From the cell containing the given text, extract its center point as (X, Y) coordinate. 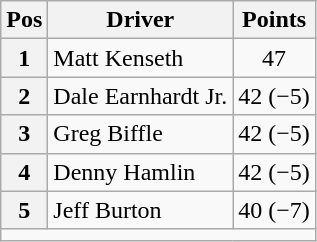
4 (24, 172)
Pos (24, 20)
Matt Kenseth (140, 58)
Driver (140, 20)
1 (24, 58)
Points (274, 20)
Greg Biffle (140, 134)
3 (24, 134)
5 (24, 210)
2 (24, 96)
Dale Earnhardt Jr. (140, 96)
Jeff Burton (140, 210)
40 (−7) (274, 210)
47 (274, 58)
Denny Hamlin (140, 172)
